Determine the (x, y) coordinate at the center of the cell enclosing the given text.  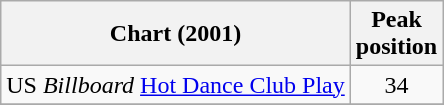
Peakposition (396, 34)
Chart (2001) (176, 34)
US Billboard Hot Dance Club Play (176, 85)
34 (396, 85)
